Provide the [X, Y] coordinate of the cell's center where the given text is located.  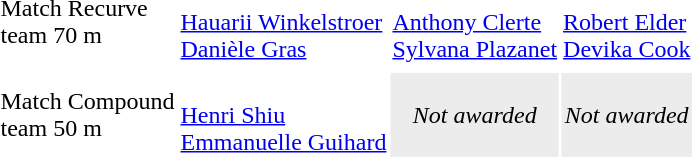
Henri ShiuEmmanuelle Guihard [284, 115]
